Output the (X, Y) coordinate of the center of the cell containing the given text.  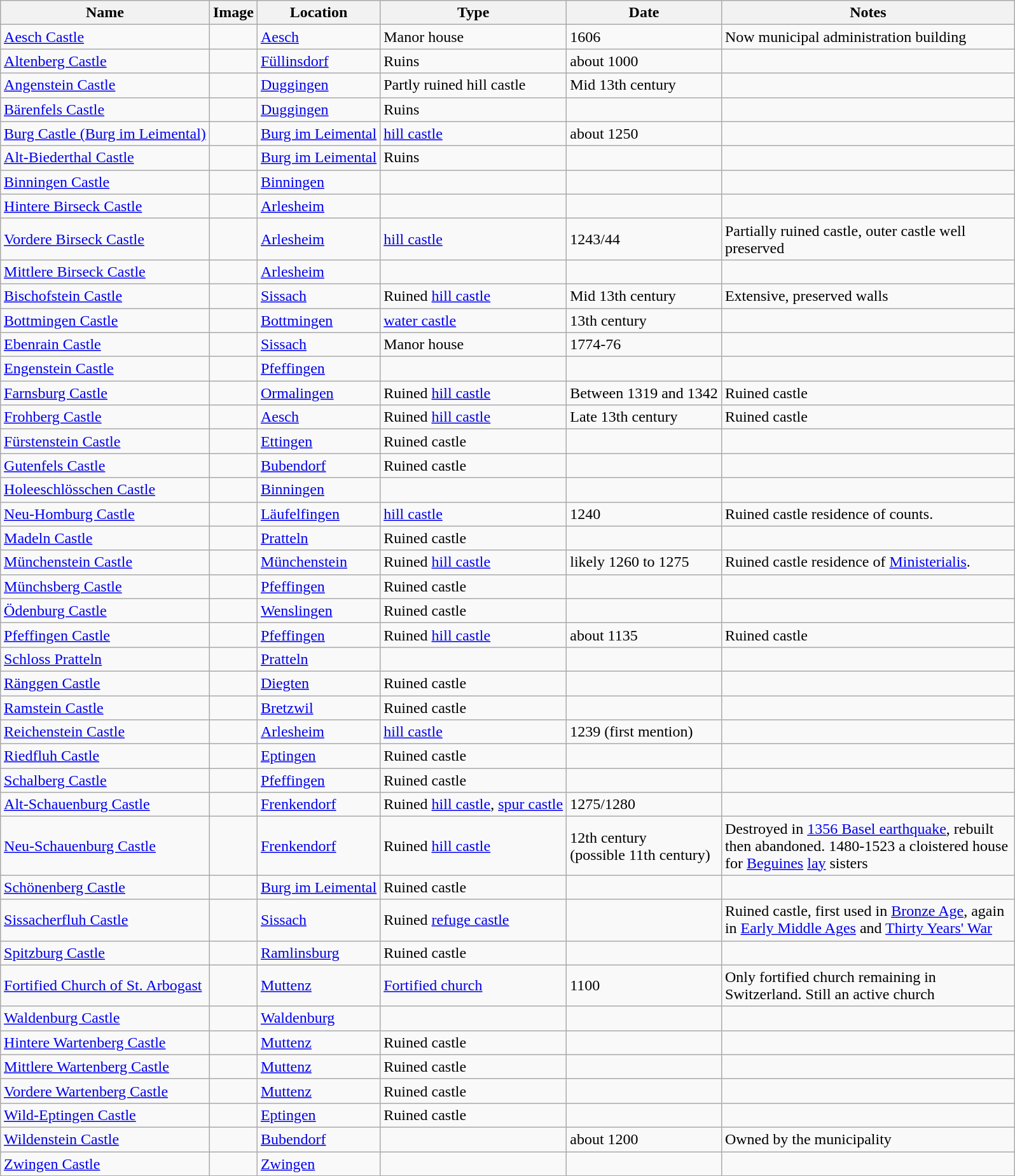
1774-76 (644, 345)
Ruined hill castle, spur castle (473, 805)
Münchenstein (318, 562)
Wildenstein Castle (106, 1139)
Binningen Castle (106, 182)
Schloss Pratteln (106, 659)
Fortified church (473, 986)
about 1135 (644, 635)
Only fortified church remaining in Switzerland. Still an active church (867, 986)
Owned by the municipality (867, 1139)
about 1200 (644, 1139)
about 1000 (644, 61)
Ruined castle, first used in Bronze Age, again in Early Middle Ages and Thirty Years' War (867, 920)
Münchsberg Castle (106, 586)
Ebenrain Castle (106, 345)
Füllinsdorf (318, 61)
Engenstein Castle (106, 369)
Ramlinsburg (318, 953)
Wild-Eptingen Castle (106, 1115)
Extensive, preserved walls (867, 296)
Aesch Castle (106, 37)
Bottmingen Castle (106, 320)
Gutenfels Castle (106, 466)
Image (233, 13)
12th century (possible 11th century) (644, 846)
water castle (473, 320)
Alt-Schauenburg Castle (106, 805)
Altenberg Castle (106, 61)
Now municipal administration building (867, 37)
13th century (644, 320)
Reichenstein Castle (106, 732)
Bottmingen (318, 320)
Mittlere Wartenberg Castle (106, 1067)
Date (644, 13)
Location (318, 13)
Between 1319 and 1342 (644, 393)
Partially ruined castle, outer castle well preserved (867, 239)
Destroyed in 1356 Basel earthquake, rebuilt then abandoned. 1480-1523 a cloistered house for Beguines lay sisters (867, 846)
Wenslingen (318, 611)
1240 (644, 514)
Schönenberg Castle (106, 887)
Diegten (318, 683)
Angenstein Castle (106, 85)
about 1250 (644, 134)
Spitzburg Castle (106, 953)
1275/1280 (644, 805)
1100 (644, 986)
Late 13th century (644, 417)
Waldenburg Castle (106, 1018)
Neu-Schauenburg Castle (106, 846)
Notes (867, 13)
Ruined castle residence of counts. (867, 514)
Bärenfels Castle (106, 109)
Zwingen (318, 1163)
Bretzwil (318, 708)
Ödenburg Castle (106, 611)
Zwingen Castle (106, 1163)
Sissacherfluh Castle (106, 920)
Vordere Wartenberg Castle (106, 1091)
1606 (644, 37)
1239 (first mention) (644, 732)
Ormalingen (318, 393)
Neu-Homburg Castle (106, 514)
likely 1260 to 1275 (644, 562)
Fortified Church of St. Arbogast (106, 986)
Läufelfingen (318, 514)
Frohberg Castle (106, 417)
Type (473, 13)
Ruined castle residence of Ministerialis. (867, 562)
Farnsburg Castle (106, 393)
Vordere Birseck Castle (106, 239)
Hintere Wartenberg Castle (106, 1042)
Alt-Biederthal Castle (106, 158)
Hintere Birseck Castle (106, 206)
Bischofstein Castle (106, 296)
Holeeschlösschen Castle (106, 490)
Ränggen Castle (106, 683)
Schalberg Castle (106, 780)
Riedfluh Castle (106, 756)
Ettingen (318, 441)
Ruined refuge castle (473, 920)
Münchenstein Castle (106, 562)
Mittlere Birseck Castle (106, 272)
Ramstein Castle (106, 708)
Madeln Castle (106, 538)
1243/44 (644, 239)
Burg Castle (Burg im Leimental) (106, 134)
Waldenburg (318, 1018)
Partly ruined hill castle (473, 85)
Pfeffingen Castle (106, 635)
Fürstenstein Castle (106, 441)
Name (106, 13)
